Determine the (x, y) coordinate at the center of the cell enclosing the given text.  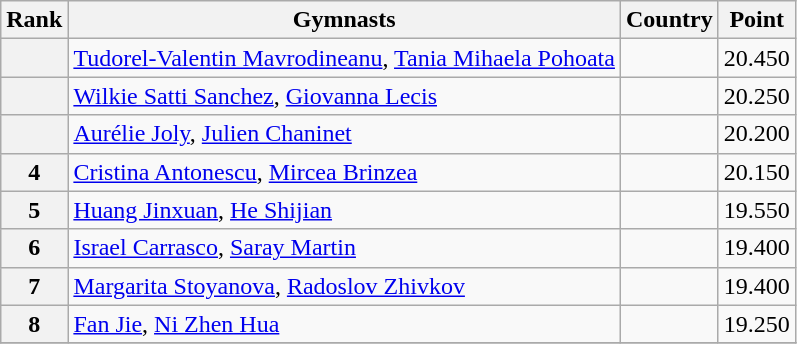
Gymnasts (344, 20)
8 (34, 324)
20.450 (756, 58)
20.250 (756, 96)
Israel Carrasco, Saray Martin (344, 248)
Huang Jinxuan, He Shijian (344, 210)
Rank (34, 20)
Aurélie Joly, Julien Chaninet (344, 134)
Wilkie Satti Sanchez, Giovanna Lecis (344, 96)
Country (669, 20)
19.250 (756, 324)
Tudorel-Valentin Mavrodineanu, Tania Mihaela Pohoata (344, 58)
Point (756, 20)
Fan Jie, Ni Zhen Hua (344, 324)
6 (34, 248)
Margarita Stoyanova, Radoslov Zhivkov (344, 286)
19.550 (756, 210)
4 (34, 172)
20.150 (756, 172)
7 (34, 286)
5 (34, 210)
Cristina Antonescu, Mircea Brinzea (344, 172)
20.200 (756, 134)
